Capture the cell that displays the provided text and extract its [x, y] central coordinate. 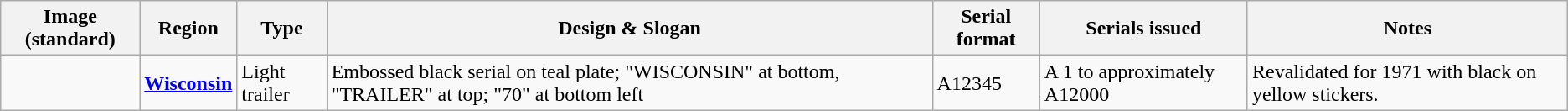
Wisconsin [188, 82]
Region [188, 29]
Image (standard) [70, 29]
Type [281, 29]
Design & Slogan [630, 29]
A 1 to approximately A12000 [1143, 82]
Notes [1407, 29]
A12345 [986, 82]
Light trailer [281, 82]
Revalidated for 1971 with black on yellow stickers. [1407, 82]
Serials issued [1143, 29]
Embossed black serial on teal plate; "WISCONSIN" at bottom, "TRAILER" at top; "70" at bottom left [630, 82]
Serial format [986, 29]
